Locate the cell with the specified text and output its (x, y) center coordinate. 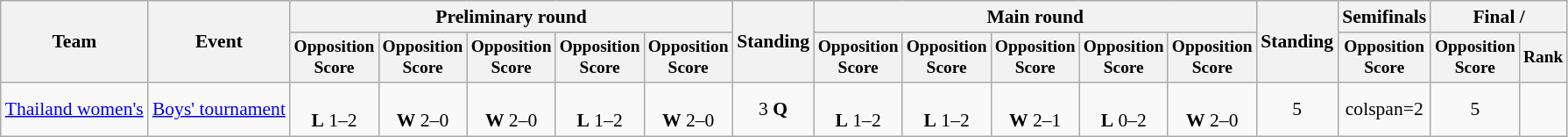
Thailand women's (74, 109)
L 0–2 (1123, 109)
Preliminary round (512, 17)
Final / (1499, 17)
Team (74, 42)
W 2–1 (1035, 109)
3 Q (773, 109)
Semifinals (1384, 17)
Event (219, 42)
Rank (1543, 58)
Main round (1035, 17)
colspan=2 (1384, 109)
Boys' tournament (219, 109)
